Capture the cell that displays the provided text and extract its [x, y] central coordinate. 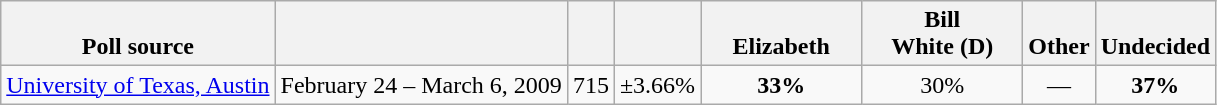
February 24 – March 6, 2009 [421, 85]
33% [782, 85]
37% [1155, 85]
University of Texas, Austin [138, 85]
— [1059, 85]
BillWhite (D) [942, 34]
Other [1059, 34]
30% [942, 85]
Poll source [138, 34]
Undecided [1155, 34]
±3.66% [657, 85]
Elizabeth [782, 34]
715 [590, 85]
